Determine the [X, Y] coordinate at the center of the cell enclosing the given text.  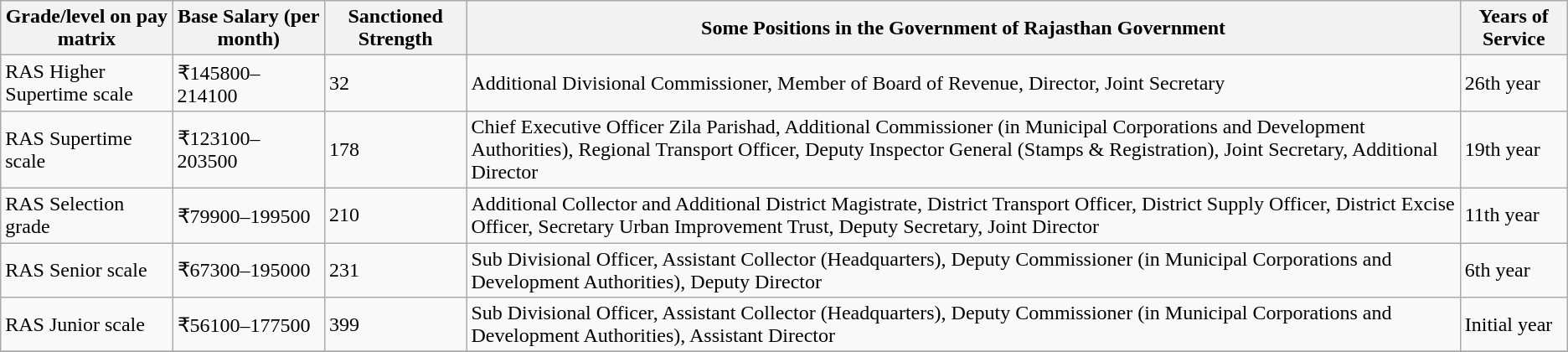
11th year [1514, 215]
210 [395, 215]
RAS Higher Supertime scale [87, 84]
₹56100–177500 [248, 325]
399 [395, 325]
6th year [1514, 270]
₹123100–203500 [248, 149]
Grade/level on pay matrix [87, 28]
32 [395, 84]
231 [395, 270]
RAS Senior scale [87, 270]
₹67300–195000 [248, 270]
Some Positions in the Government of Rajasthan Government [963, 28]
RAS Selection grade [87, 215]
₹79900–199500 [248, 215]
Sanctioned Strength [395, 28]
RAS Supertime scale [87, 149]
RAS Junior scale [87, 325]
Years of Service [1514, 28]
Initial year [1514, 325]
178 [395, 149]
Additional Divisional Commissioner, Member of Board of Revenue, Director, Joint Secretary [963, 84]
Base Salary (per month) [248, 28]
₹145800–214100 [248, 84]
26th year [1514, 84]
19th year [1514, 149]
